Extract the (x, y) coordinate from the center of the cell holding the provided text.  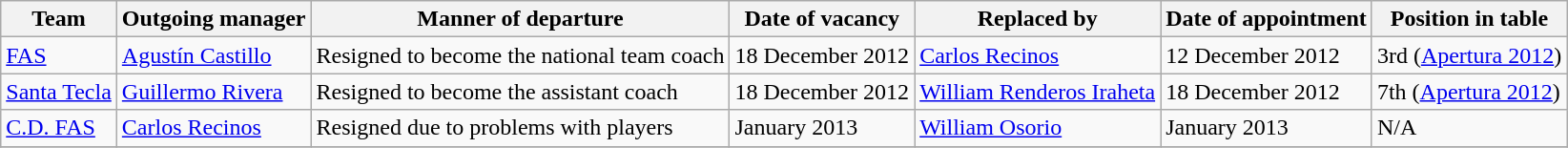
12 December 2012 (1267, 55)
Date of vacancy (822, 19)
Outgoing manager (214, 19)
Manner of departure (521, 19)
William Renderos Iraheta (1038, 92)
Resigned due to problems with players (521, 128)
FAS (59, 55)
Guillermo Rivera (214, 92)
Santa Tecla (59, 92)
Agustín Castillo (214, 55)
C.D. FAS (59, 128)
Position in table (1469, 19)
Resigned to become the national team coach (521, 55)
Date of appointment (1267, 19)
3rd (Apertura 2012) (1469, 55)
N/A (1469, 128)
William Osorio (1038, 128)
7th (Apertura 2012) (1469, 92)
Resigned to become the assistant coach (521, 92)
Team (59, 19)
Replaced by (1038, 19)
